Capture the cell that displays the provided text and extract its (x, y) central coordinate. 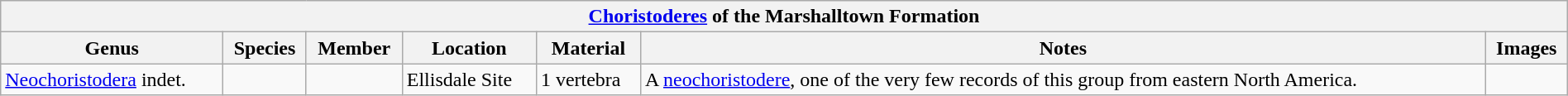
Ellisdale Site (469, 79)
Neochoristodera indet. (112, 79)
Notes (1064, 48)
Material (588, 48)
Genus (112, 48)
Images (1527, 48)
Member (354, 48)
Choristoderes of the Marshalltown Formation (784, 17)
Location (469, 48)
Species (265, 48)
A neochoristodere, one of the very few records of this group from eastern North America. (1064, 79)
1 vertebra (588, 79)
